Detect which cell encompasses the target text, then output its [X, Y] center coordinate. 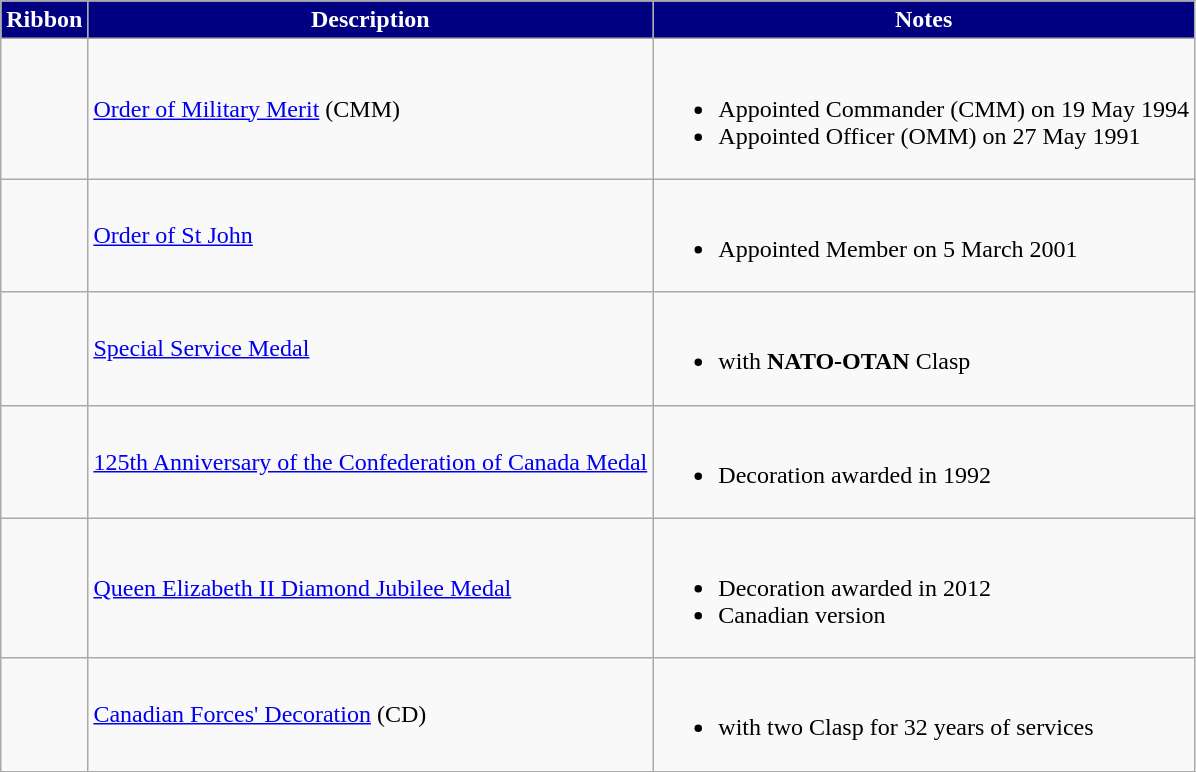
Decoration awarded in 2012Canadian version [924, 588]
with NATO-OTAN Clasp [924, 348]
Order of St John [370, 236]
Appointed Commander (CMM) on 19 May 1994Appointed Officer (OMM) on 27 May 1991 [924, 109]
Queen Elizabeth II Diamond Jubilee Medal [370, 588]
Description [370, 20]
Appointed Member on 5 March 2001 [924, 236]
Notes [924, 20]
Canadian Forces' Decoration (CD) [370, 714]
125th Anniversary of the Confederation of Canada Medal [370, 462]
Order of Military Merit (CMM) [370, 109]
Decoration awarded in 1992 [924, 462]
Ribbon [44, 20]
with two Clasp for 32 years of services [924, 714]
Special Service Medal [370, 348]
